Identify which cell holds the provided text, then report its (X, Y) central coordinate. 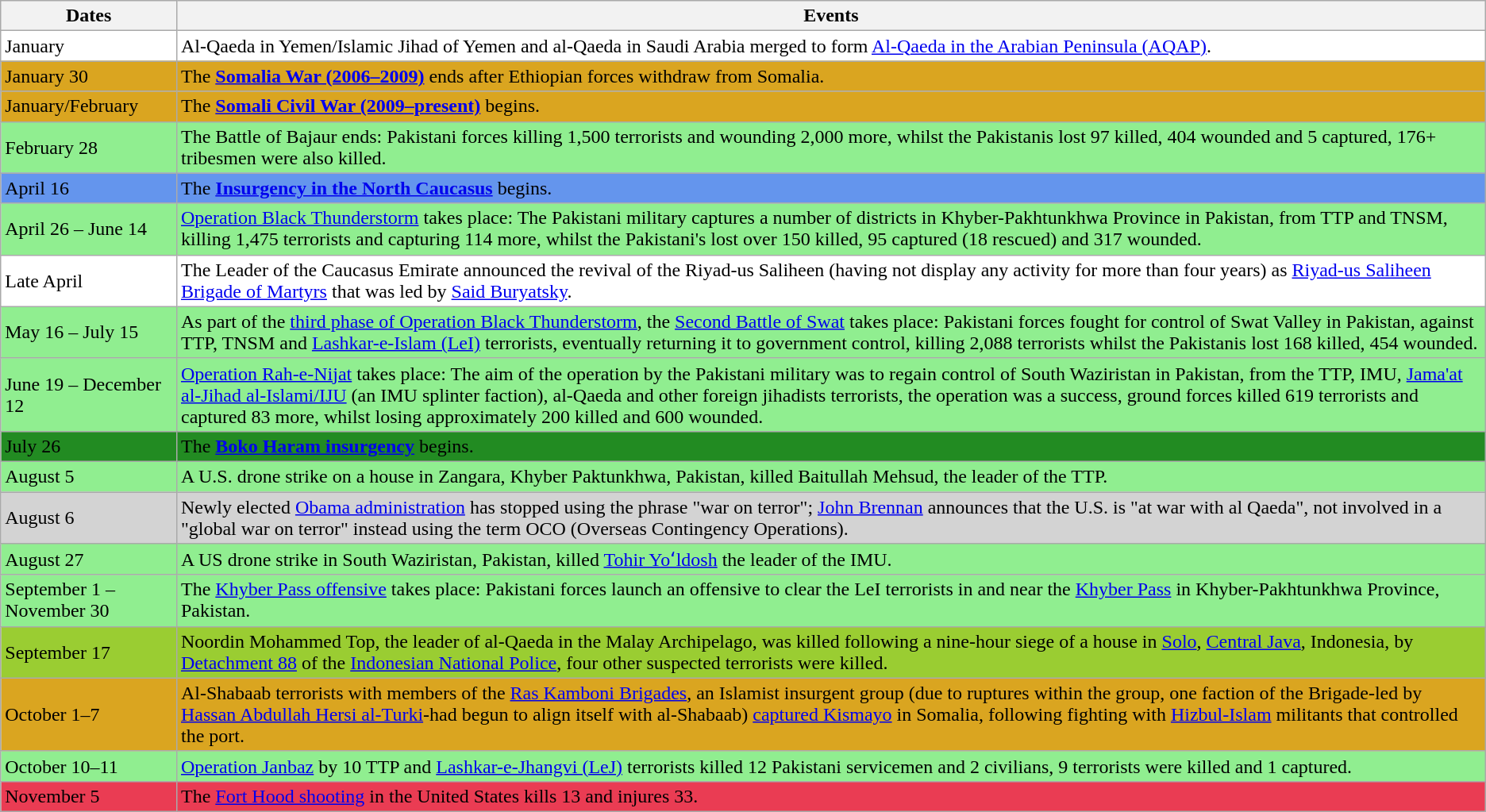
July 26 (89, 446)
The Fort Hood shooting in the United States kills 13 and injures 33. (830, 796)
February 28 (89, 148)
Al-Qaeda in Yemen/Islamic Jihad of Yemen and al-Qaeda in Saudi Arabia merged to form Al-Qaeda in the Arabian Peninsula (AQAP). (830, 46)
September 1 – November 30 (89, 600)
The Somalia War (2006–2009) ends after Ethiopian forces withdraw from Somalia. (830, 76)
August 5 (89, 476)
Events (830, 16)
September 17 (89, 652)
October 1–7 (89, 714)
April 16 (89, 188)
August 6 (89, 518)
August 27 (89, 560)
May 16 – July 15 (89, 332)
January 30 (89, 76)
The Boko Haram insurgency begins. (830, 446)
April 26 – June 14 (89, 229)
January/February (89, 106)
June 19 – December 12 (89, 394)
A U.S. drone strike on a house in Zangara, Khyber Paktunkhwa, Pakistan, killed Baitullah Mehsud, the leader of the TTP. (830, 476)
Dates (89, 16)
The Insurgency in the North Caucasus begins. (830, 188)
Late April (89, 281)
A US drone strike in South Waziristan, Pakistan, killed Tohir Yoʻldosh the leader of the IMU. (830, 560)
November 5 (89, 796)
The Somali Civil War (2009–present) begins. (830, 106)
October 10–11 (89, 766)
January (89, 46)
